Extract the (X, Y) coordinate from the center of the cell holding the provided text.  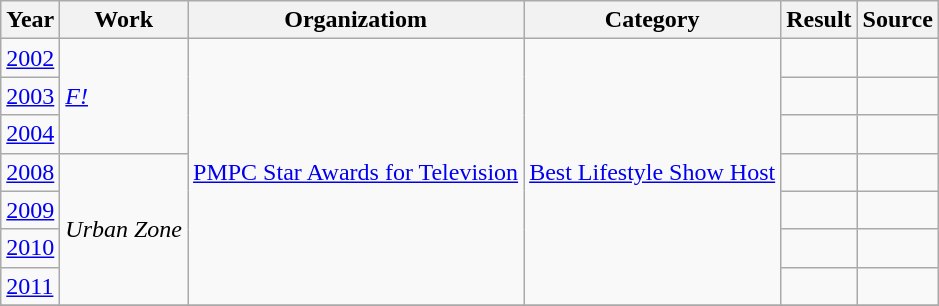
2011 (30, 286)
2010 (30, 248)
2003 (30, 96)
PMPC Star Awards for Television (356, 172)
F! (124, 96)
2002 (30, 58)
2008 (30, 172)
Source (898, 20)
2004 (30, 134)
2009 (30, 210)
Result (819, 20)
Year (30, 20)
Urban Zone (124, 229)
Best Lifestyle Show Host (652, 172)
Work (124, 20)
Organizatiom (356, 20)
Category (652, 20)
